Find where the given text appears and provide that cell's center as (x, y) coordinate. 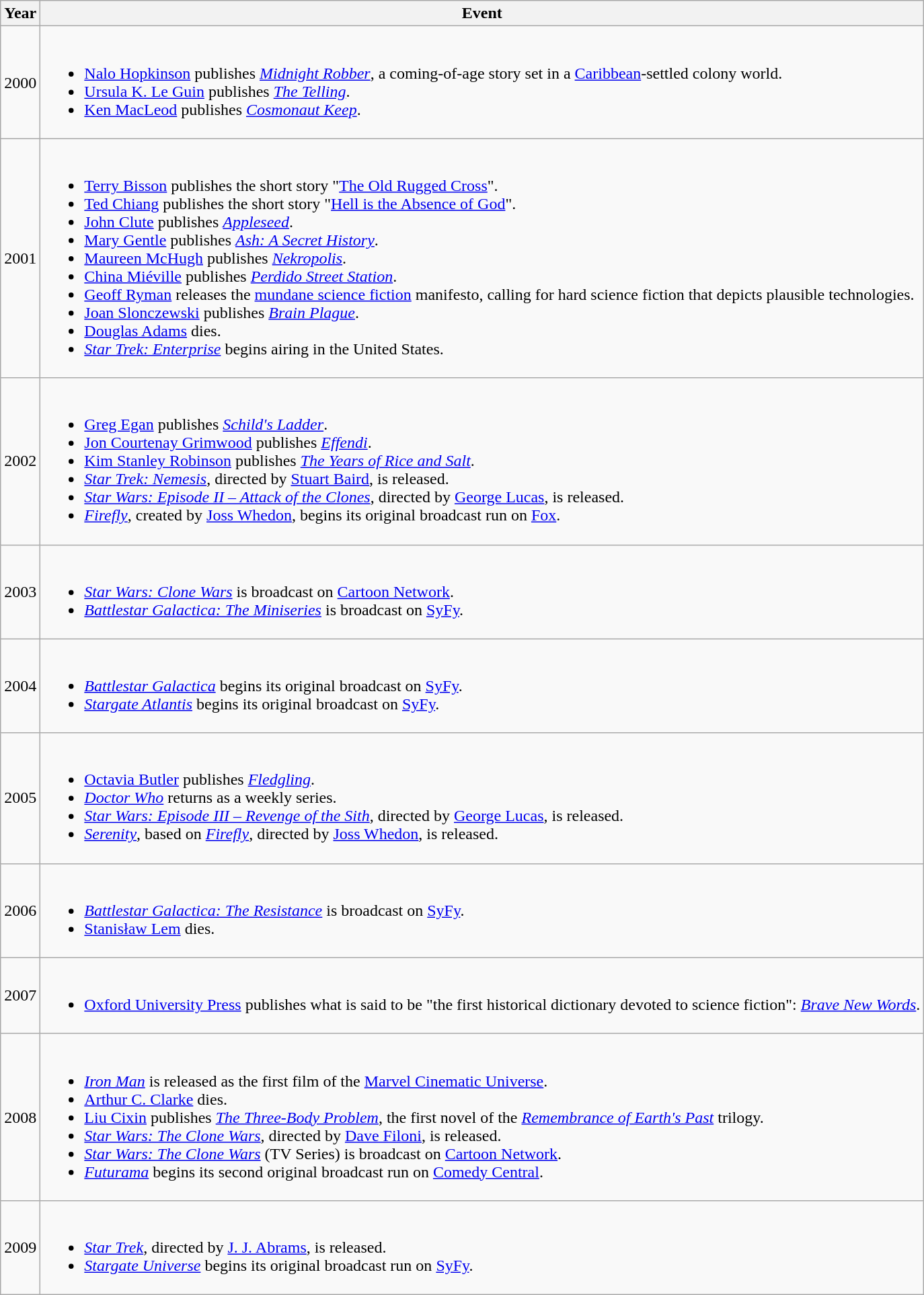
2003 (20, 592)
2000 (20, 82)
Year (20, 13)
Battlestar Galactica: The Resistance is broadcast on SyFy.Stanisław Lem dies. (482, 910)
Oxford University Press publishes what is said to be "the first historical dictionary devoted to science fiction": Brave New Words. (482, 995)
Star Wars: Clone Wars is broadcast on Cartoon Network.Battlestar Galactica: The Miniseries is broadcast on SyFy. (482, 592)
2001 (20, 258)
Event (482, 13)
Battlestar Galactica begins its original broadcast on SyFy.Stargate Atlantis begins its original broadcast on SyFy. (482, 686)
Star Trek, directed by J. J. Abrams, is released.Stargate Universe begins its original broadcast run on SyFy. (482, 1247)
2008 (20, 1117)
2009 (20, 1247)
2006 (20, 910)
2005 (20, 798)
2002 (20, 461)
2004 (20, 686)
2007 (20, 995)
